Return the [x, y] coordinate for the center point of the cell that contains the specified text.  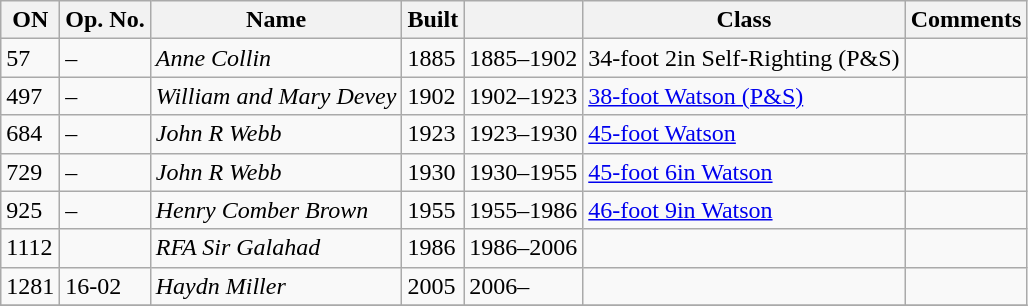
925 [30, 210]
1930 [433, 172]
1923 [433, 134]
1955–1986 [524, 210]
1923–1930 [524, 134]
1281 [30, 286]
46-foot 9in Watson [744, 210]
Built [433, 20]
William and Mary Devey [276, 96]
Class [744, 20]
2006– [524, 286]
ON [30, 20]
1955 [433, 210]
34-foot 2in Self-Righting (P&S) [744, 58]
38-foot Watson (P&S) [744, 96]
497 [30, 96]
57 [30, 58]
1986–2006 [524, 248]
1885 [433, 58]
1885–1902 [524, 58]
1112 [30, 248]
684 [30, 134]
Haydn Miller [276, 286]
Henry Comber Brown [276, 210]
Anne Collin [276, 58]
729 [30, 172]
1986 [433, 248]
16-02 [105, 286]
1902–1923 [524, 96]
Op. No. [105, 20]
45-foot Watson [744, 134]
45-foot 6in Watson [744, 172]
Name [276, 20]
RFA Sir Galahad [276, 248]
1930–1955 [524, 172]
1902 [433, 96]
Comments [966, 20]
2005 [433, 286]
